Pinpoint the cell where the given text exists, returning its [X, Y] midpoint coordinate. 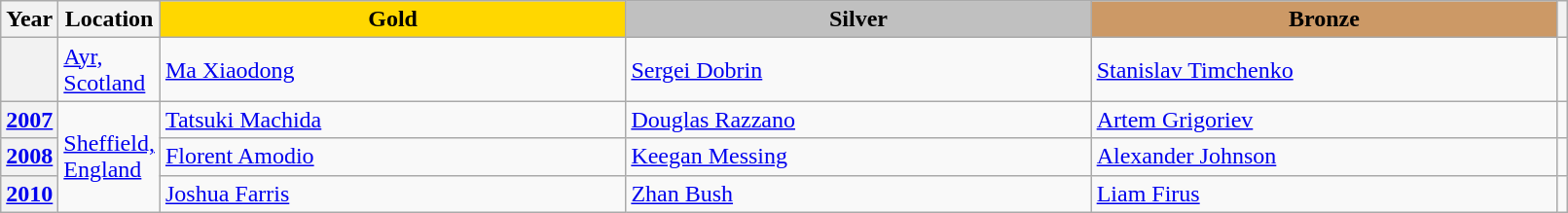
2008 [29, 157]
Artem Grigoriev [1324, 120]
Bronze [1324, 19]
Gold [392, 19]
Location [109, 19]
Keegan Messing [858, 157]
2007 [29, 120]
Liam Firus [1324, 194]
Zhan Bush [858, 194]
Ma Xiaodong [392, 70]
Stanislav Timchenko [1324, 70]
Silver [858, 19]
Sergei Dobrin [858, 70]
Douglas Razzano [858, 120]
Tatsuki Machida [392, 120]
Joshua Farris [392, 194]
Alexander Johnson [1324, 157]
Ayr, Scotland [109, 70]
Sheffield, England [109, 157]
Year [29, 19]
2010 [29, 194]
Florent Amodio [392, 157]
